Determine the (X, Y) coordinate at the center of the cell enclosing the given text.  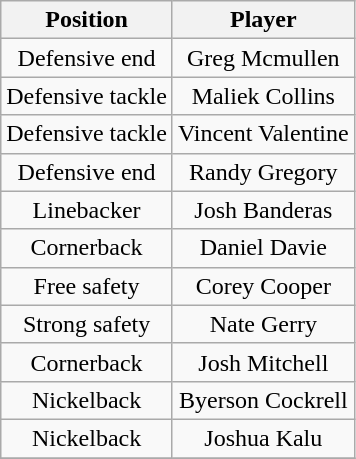
Linebacker (87, 210)
Strong safety (87, 324)
Vincent Valentine (263, 134)
Byerson Cockrell (263, 400)
Greg Mcmullen (263, 58)
Randy Gregory (263, 172)
Player (263, 20)
Corey Cooper (263, 286)
Position (87, 20)
Josh Mitchell (263, 362)
Free safety (87, 286)
Daniel Davie (263, 248)
Joshua Kalu (263, 438)
Nate Gerry (263, 324)
Josh Banderas (263, 210)
Maliek Collins (263, 96)
